Find where the given text appears and provide that cell's center as [x, y] coordinate. 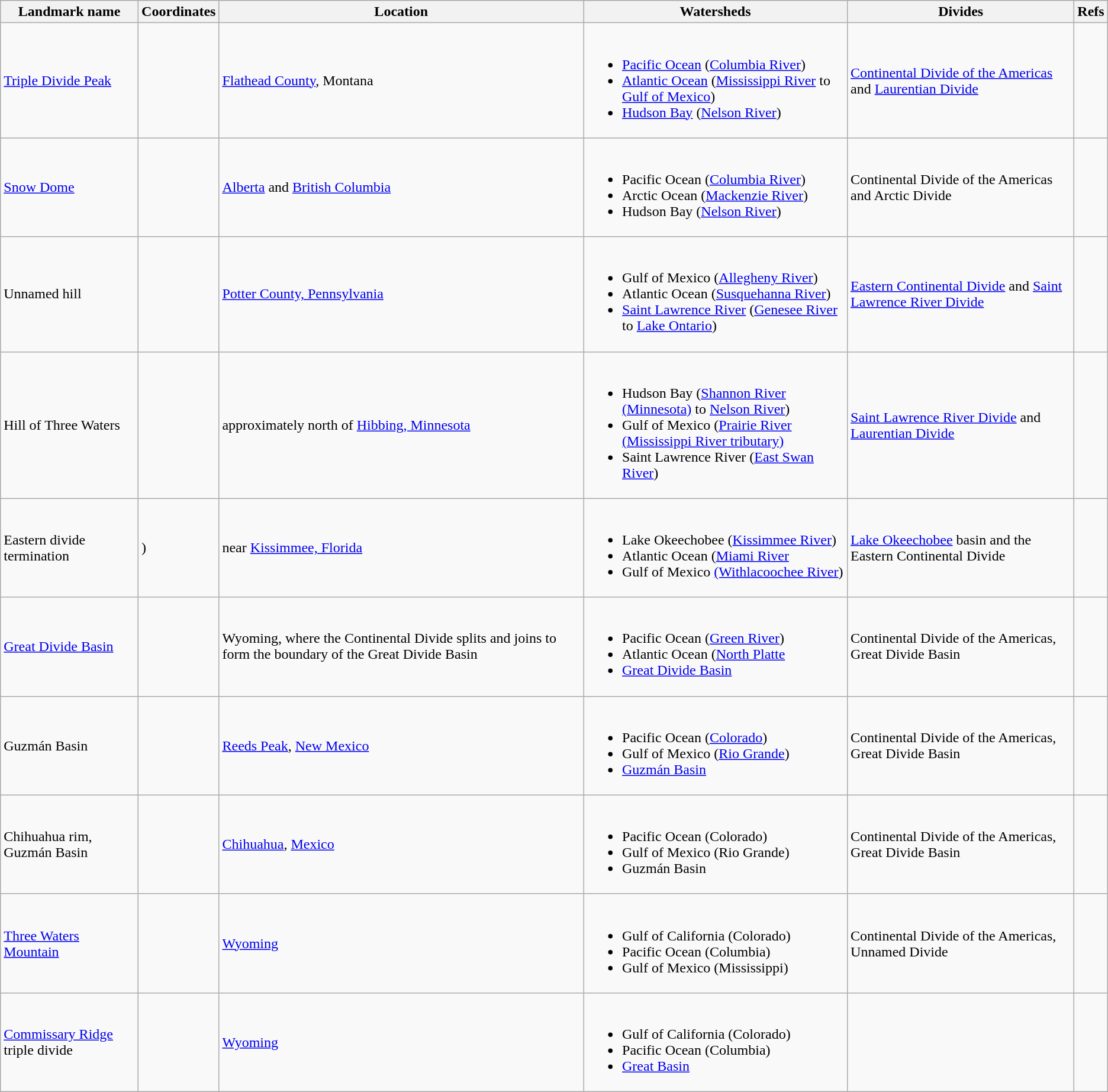
Pacific Ocean (Columbia River)Atlantic Ocean (Mississippi River to Gulf of Mexico)Hudson Bay (Nelson River) [716, 80]
Watersheds [716, 12]
Continental Divide of the Americas, Unnamed Divide [961, 943]
Guzmán Basin [70, 746]
Landmark name [70, 12]
Three Waters Mountain [70, 943]
Gulf of Mexico (Allegheny River)Atlantic Ocean (Susquehanna River)Saint Lawrence River (Genesee River to Lake Ontario) [716, 294]
Pacific Ocean (Green River)Atlantic Ocean (North PlatteGreat Divide Basin [716, 646]
Snow Dome [70, 187]
) [179, 548]
Continental Divide of the Americas and Laurentian Divide [961, 80]
Wyoming, where the Continental Divide splits and joins to form the boundary of the Great Divide Basin [401, 646]
Potter County, Pennsylvania [401, 294]
Flathead County, Montana [401, 80]
Reeds Peak, New Mexico [401, 746]
Unnamed hill [70, 294]
Location [401, 12]
Eastern Continental Divide and Saint Lawrence River Divide [961, 294]
Gulf of California (Colorado)Pacific Ocean (Columbia)Great Basin [716, 1042]
Refs [1091, 12]
approximately north of Hibbing, Minnesota [401, 425]
Chihuahua, Mexico [401, 844]
Lake Okeechobee basin and the Eastern Continental Divide [961, 548]
Chihuahua rim, Guzmán Basin [70, 844]
Continental Divide of the Americas and Arctic Divide [961, 187]
Great Divide Basin [70, 646]
Lake Okeechobee (Kissimmee River)Atlantic Ocean (Miami RiverGulf of Mexico (Withlacoochee River) [716, 548]
near Kissimmee, Florida [401, 548]
Gulf of California (Colorado)Pacific Ocean (Columbia)Gulf of Mexico (Mississippi) [716, 943]
Divides [961, 12]
Hill of Three Waters [70, 425]
Commissary Ridge triple divide [70, 1042]
Alberta and British Columbia [401, 187]
Coordinates [179, 12]
Triple Divide Peak [70, 80]
Pacific Ocean (Columbia River)Arctic Ocean (Mackenzie River)Hudson Bay (Nelson River) [716, 187]
Saint Lawrence River Divide and Laurentian Divide [961, 425]
Eastern divide termination [70, 548]
